Locate the cell with the specified text and output its [X, Y] center coordinate. 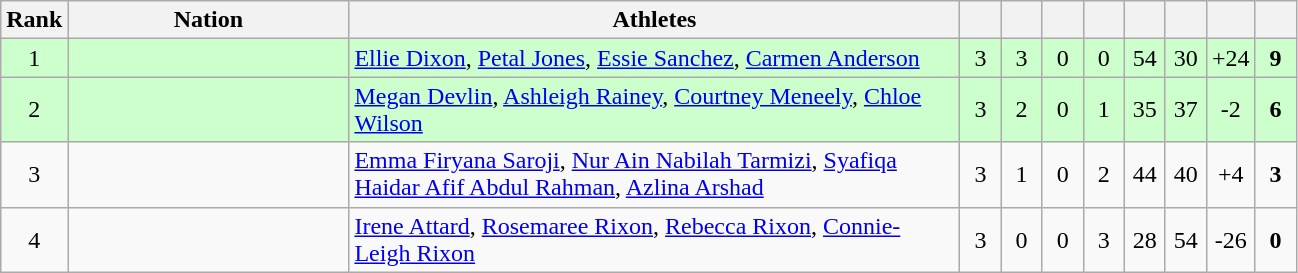
-2 [1230, 110]
Megan Devlin, Ashleigh Rainey, Courtney Meneely, Chloe Wilson [654, 110]
28 [1144, 240]
30 [1186, 58]
6 [1276, 110]
9 [1276, 58]
4 [34, 240]
Athletes [654, 20]
Emma Firyana Saroji, Nur Ain Nabilah Tarmizi, Syafiqa Haidar Afif Abdul Rahman, Azlina Arshad [654, 174]
Ellie Dixon, Petal Jones, Essie Sanchez, Carmen Anderson [654, 58]
+24 [1230, 58]
Nation [208, 20]
37 [1186, 110]
44 [1144, 174]
Irene Attard, Rosemaree Rixon, Rebecca Rixon, Connie-Leigh Rixon [654, 240]
-26 [1230, 240]
+4 [1230, 174]
40 [1186, 174]
Rank [34, 20]
35 [1144, 110]
